Capture the cell that displays the provided text and extract its [x, y] central coordinate. 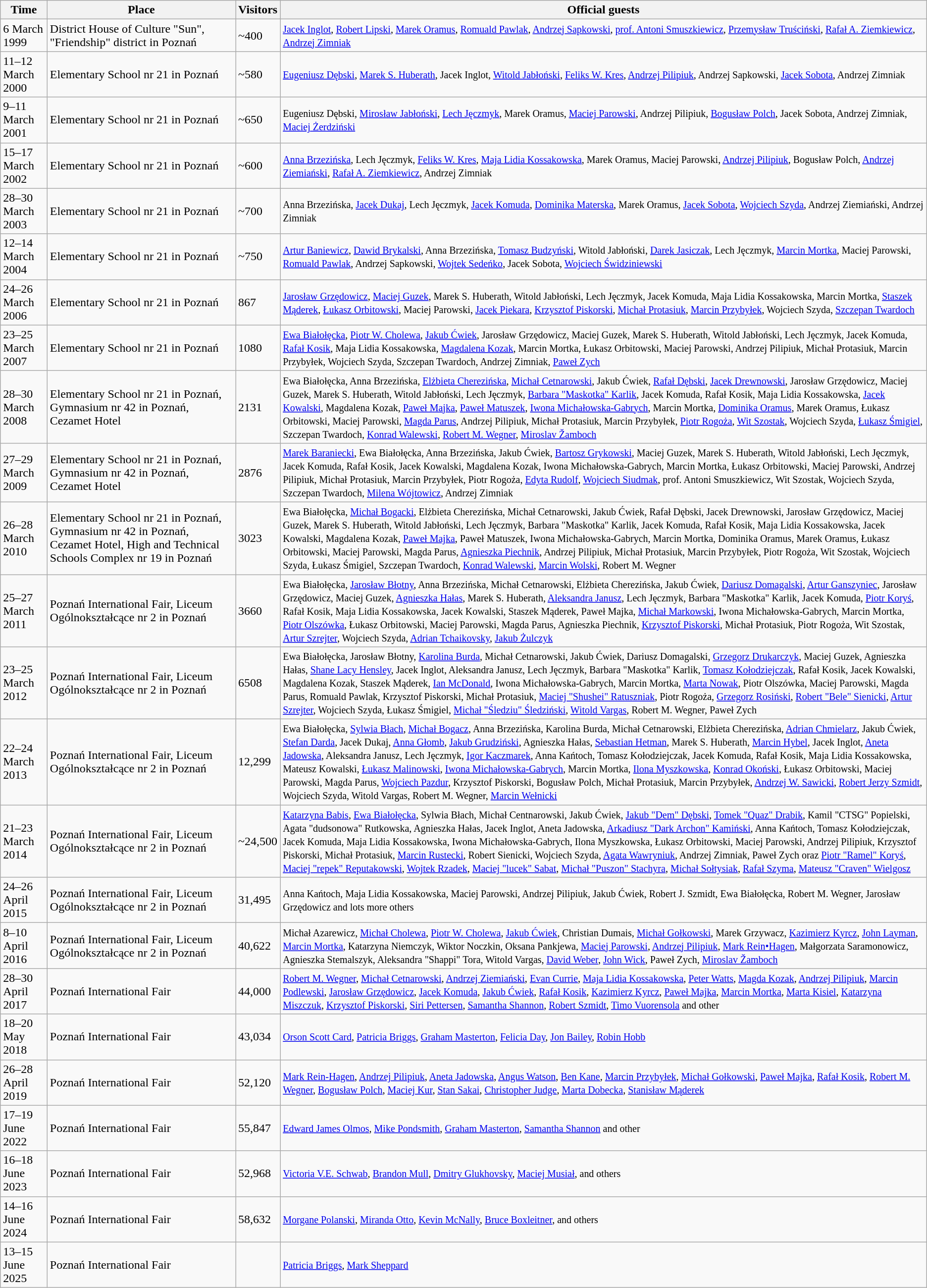
~650 [258, 120]
Place [141, 10]
28–30 March 2003 [24, 211]
24–26 April 2015 [24, 900]
43,034 [258, 1037]
6508 [258, 683]
~24,500 [258, 841]
15–17 March 2002 [24, 165]
~600 [258, 165]
Victoria V.E. Schwab, Brandon Mull, Dmitry Glukhovsky, Maciej Musiał, and others [604, 1174]
23–25 March 2007 [24, 348]
55,847 [258, 1128]
9–11 March 2001 [24, 120]
Time [24, 10]
2876 [258, 473]
44,000 [258, 991]
26–28 March 2010 [24, 538]
22–24 March 2013 [24, 762]
17–19 June 2022 [24, 1128]
18–20 May 2018 [24, 1037]
28–30 April 2017 [24, 991]
Morgane Polanski, Miranda Otto, Kevin McNally, Bruce Boxleitner, and others [604, 1219]
12–14 March 2004 [24, 257]
23–25 March 2012 [24, 683]
40,622 [258, 946]
3660 [258, 611]
26–28 April 2019 [24, 1082]
~700 [258, 211]
3023 [258, 538]
24–26 March 2006 [24, 302]
12,299 [258, 762]
52,120 [258, 1082]
25–27 March 2011 [24, 611]
27–29 March 2009 [24, 473]
~580 [258, 74]
6 March 1999 [24, 36]
Orson Scott Card, Patricia Briggs, Graham Masterton, Felicia Day, Jon Bailey, Robin Hobb [604, 1037]
2131 [258, 407]
~750 [258, 257]
Patricia Briggs, Mark Sheppard [604, 1265]
58,632 [258, 1219]
867 [258, 302]
11–12 March 2000 [24, 74]
District House of Culture "Sun", "Friendship" district in Poznań [141, 36]
16–18 June 2023 [24, 1174]
52,968 [258, 1174]
Elementary School nr 21 in Poznań, Gymnasium nr 42 in Poznań, Cezamet Hotel, High and Technical Schools Complex nr 19 in Poznań [141, 538]
13–15 June 2025 [24, 1265]
Visitors [258, 10]
~400 [258, 36]
31,495 [258, 900]
14–16 June 2024 [24, 1219]
1080 [258, 348]
21–23 March 2014 [24, 841]
8–10 April 2016 [24, 946]
Official guests [604, 10]
28–30 March 2008 [24, 407]
Edward James Olmos, Mike Pondsmith, Graham Masterton, Samantha Shannon and other [604, 1128]
